Extract the [X, Y] coordinate from the center of the cell holding the provided text.  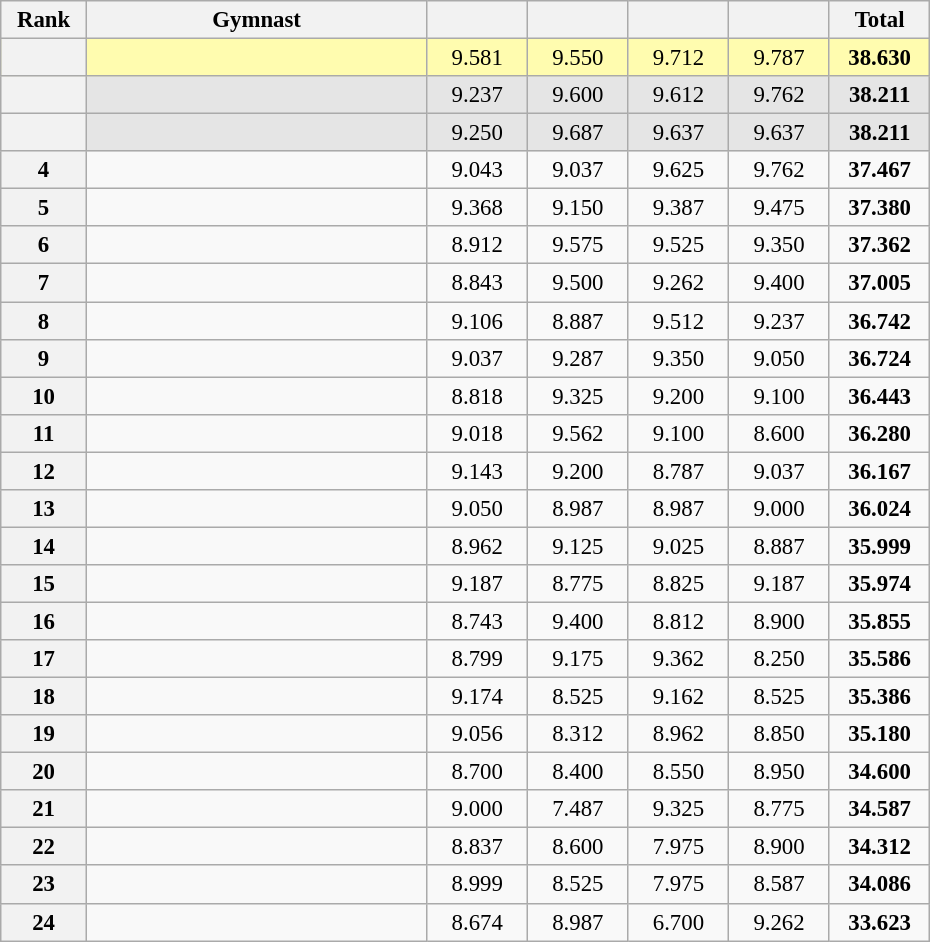
6 [44, 245]
9.175 [578, 659]
9.125 [578, 546]
18 [44, 697]
9.612 [678, 95]
9.712 [678, 58]
13 [44, 509]
34.587 [880, 809]
17 [44, 659]
35.586 [880, 659]
9.106 [478, 321]
8.799 [478, 659]
9.562 [578, 433]
24 [44, 922]
8.850 [780, 734]
37.467 [880, 170]
9.512 [678, 321]
37.362 [880, 245]
9.143 [478, 471]
36.280 [880, 433]
12 [44, 471]
34.312 [880, 847]
5 [44, 208]
9.043 [478, 170]
8.843 [478, 283]
9.581 [478, 58]
4 [44, 170]
8.825 [678, 584]
8 [44, 321]
7.487 [578, 809]
35.974 [880, 584]
21 [44, 809]
36.443 [880, 396]
9.550 [578, 58]
8.674 [478, 922]
8.700 [478, 772]
16 [44, 621]
37.380 [880, 208]
8.787 [678, 471]
20 [44, 772]
37.005 [880, 283]
36.024 [880, 509]
9.625 [678, 170]
36.742 [880, 321]
34.600 [880, 772]
9.018 [478, 433]
8.812 [678, 621]
9.174 [478, 697]
Gymnast [256, 20]
35.855 [880, 621]
7 [44, 283]
8.400 [578, 772]
9.475 [780, 208]
19 [44, 734]
35.180 [880, 734]
9.025 [678, 546]
34.086 [880, 885]
6.700 [678, 922]
8.999 [478, 885]
11 [44, 433]
8.587 [780, 885]
Total [880, 20]
9.575 [578, 245]
9.362 [678, 659]
36.167 [880, 471]
9.600 [578, 95]
8.912 [478, 245]
9.387 [678, 208]
9.287 [578, 358]
14 [44, 546]
15 [44, 584]
9.500 [578, 283]
9.787 [780, 58]
35.999 [880, 546]
8.950 [780, 772]
35.386 [880, 697]
9.150 [578, 208]
Rank [44, 20]
8.743 [478, 621]
8.818 [478, 396]
9.250 [478, 133]
10 [44, 396]
38.630 [880, 58]
9.162 [678, 697]
8.550 [678, 772]
9.687 [578, 133]
9.056 [478, 734]
8.312 [578, 734]
9.525 [678, 245]
22 [44, 847]
8.837 [478, 847]
9.368 [478, 208]
33.623 [880, 922]
23 [44, 885]
36.724 [880, 358]
9 [44, 358]
8.250 [780, 659]
